Capture the cell that displays the provided text and extract its [x, y] central coordinate. 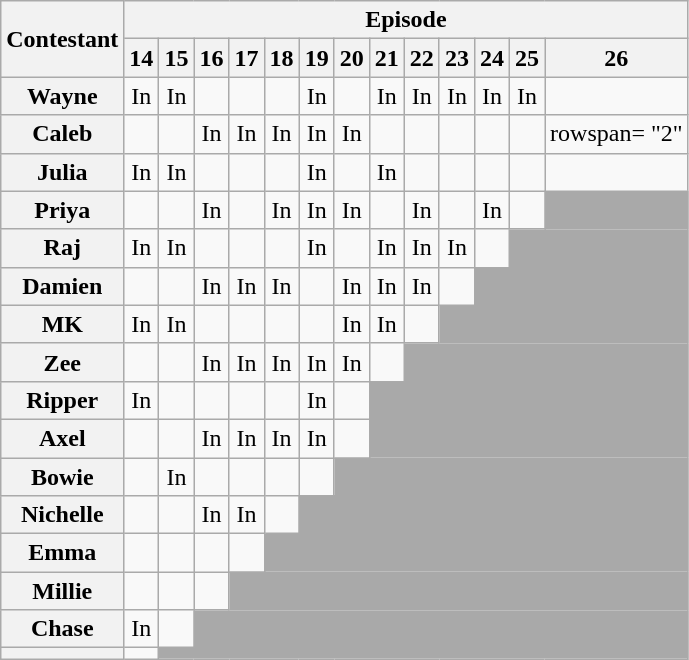
Nichelle [62, 515]
14 [142, 58]
Wayne [62, 96]
20 [352, 58]
Axel [62, 438]
16 [212, 58]
17 [246, 58]
23 [456, 58]
Damien [62, 286]
18 [282, 58]
Chase [62, 629]
25 [528, 58]
Caleb [62, 134]
Millie [62, 591]
Ripper [62, 400]
Julia [62, 172]
22 [422, 58]
15 [176, 58]
Contestant [62, 39]
26 [617, 58]
21 [386, 58]
Raj [62, 248]
rowspan= "2" [617, 134]
19 [316, 58]
Priya [62, 210]
Episode [406, 20]
Bowie [62, 477]
Emma [62, 553]
24 [492, 58]
Zee [62, 362]
MK [62, 324]
